Return (X, Y) of the center of cell containing provided text 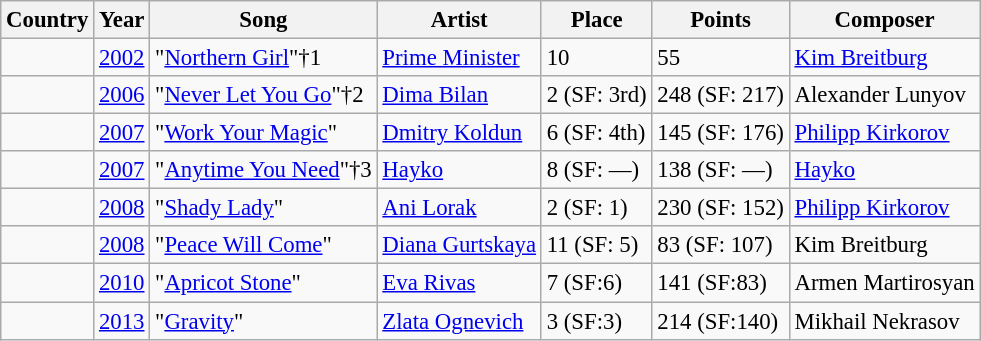
2002 (122, 58)
Prime Minister (459, 58)
Artist (459, 20)
2010 (122, 283)
8 (SF: —) (596, 170)
83 (SF: 107) (720, 245)
248 (SF: 217) (720, 95)
"Gravity" (264, 321)
"Peace Will Come" (264, 245)
6 (SF: 4th) (596, 133)
"Northern Girl"†1 (264, 58)
Points (720, 20)
10 (596, 58)
"Apricot Stone" (264, 283)
230 (SF: 152) (720, 208)
Armen Martirosyan (884, 283)
Composer (884, 20)
Mikhail Nekrasov (884, 321)
138 (SF: —) (720, 170)
Dmitry Koldun (459, 133)
"Anytime You Need"†3 (264, 170)
7 (SF:6) (596, 283)
Year (122, 20)
Alexander Lunyov (884, 95)
"Never Let You Go"†2 (264, 95)
Country (48, 20)
145 (SF: 176) (720, 133)
Eva Rivas (459, 283)
2006 (122, 95)
55 (720, 58)
Dima Bilan (459, 95)
Song (264, 20)
141 (SF:83) (720, 283)
Zlata Ognevich (459, 321)
2 (SF: 1) (596, 208)
Place (596, 20)
Diana Gurtskaya (459, 245)
214 (SF:140) (720, 321)
3 (SF:3) (596, 321)
Ani Lorak (459, 208)
2013 (122, 321)
"Shady Lady" (264, 208)
"Work Your Magic" (264, 133)
2 (SF: 3rd) (596, 95)
11 (SF: 5) (596, 245)
